Find where the given text appears and provide that cell's center as [x, y] coordinate. 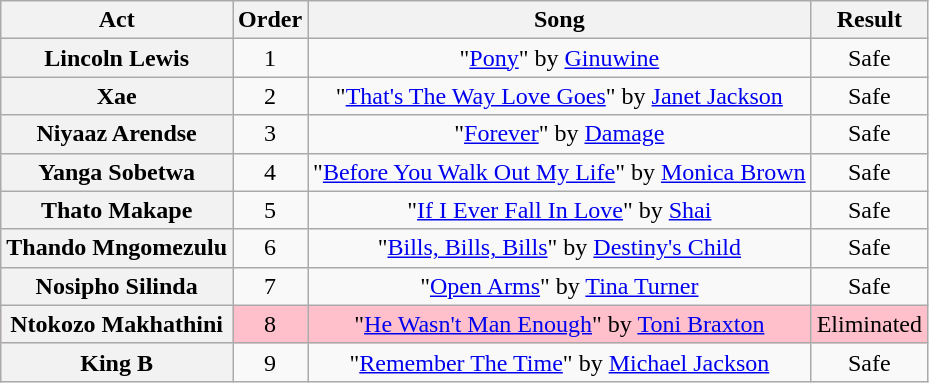
Song [560, 20]
7 [270, 286]
Ntokozo Makhathini [117, 324]
King B [117, 362]
"Remember The Time" by Michael Jackson [560, 362]
Thato Makape [117, 210]
"If I Ever Fall In Love" by Shai [560, 210]
Niyaaz Arendse [117, 134]
Lincoln Lewis [117, 58]
Yanga Sobetwa [117, 172]
Xae [117, 96]
Act [117, 20]
"Open Arms" by Tina Turner [560, 286]
Nosipho Silinda [117, 286]
8 [270, 324]
"Before You Walk Out My Life" by Monica Brown [560, 172]
Result [869, 20]
3 [270, 134]
"That's The Way Love Goes" by Janet Jackson [560, 96]
6 [270, 248]
Eliminated [869, 324]
1 [270, 58]
"Pony" by Ginuwine [560, 58]
"Bills, Bills, Bills" by Destiny's Child [560, 248]
9 [270, 362]
"Forever" by Damage [560, 134]
"He Wasn't Man Enough" by Toni Braxton [560, 324]
Order [270, 20]
Thando Mngomezulu [117, 248]
2 [270, 96]
4 [270, 172]
5 [270, 210]
